Find where the given text appears and provide that cell's center as (x, y) coordinate. 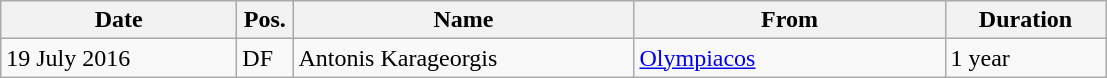
From (790, 20)
Antonis Karageorgis (464, 58)
Date (119, 20)
Name (464, 20)
DF (265, 58)
Olympiacos (790, 58)
1 year (1026, 58)
19 July 2016 (119, 58)
Pos. (265, 20)
Duration (1026, 20)
